Return the [x, y] coordinate for the center point of the cell that contains the specified text.  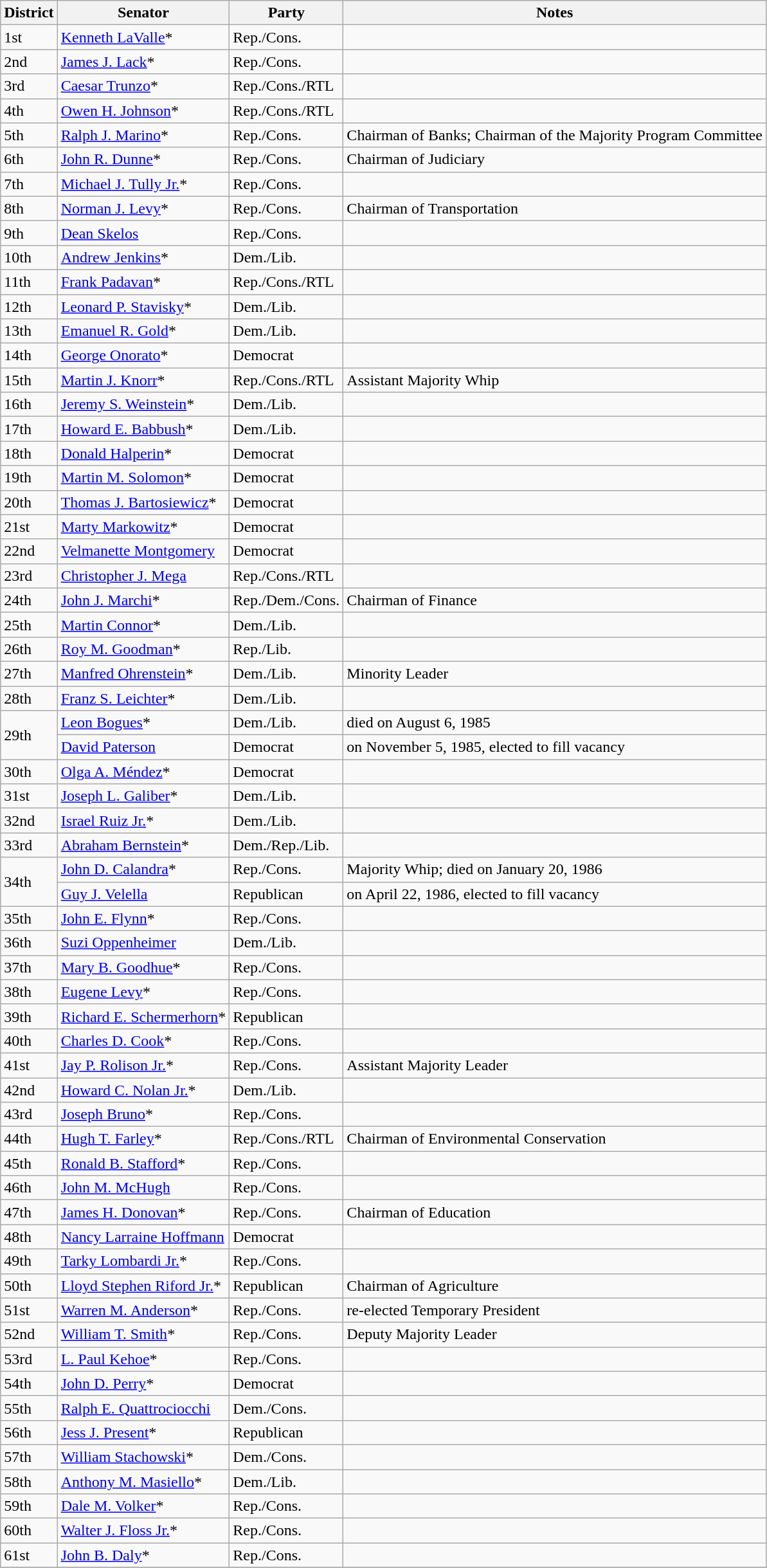
59th [29, 1506]
2nd [29, 62]
Ronald B. Stafford* [143, 1163]
Howard C. Nolan Jr.* [143, 1090]
Rep./Lib. [287, 649]
James H. Donovan* [143, 1212]
32nd [29, 821]
58th [29, 1481]
55th [29, 1408]
61st [29, 1555]
6th [29, 160]
15th [29, 380]
37th [29, 967]
Andrew Jenkins* [143, 257]
Frank Padavan* [143, 282]
31st [29, 796]
Joseph L. Galiber* [143, 796]
45th [29, 1163]
Charles D. Cook* [143, 1041]
Martin J. Knorr* [143, 380]
60th [29, 1531]
3rd [29, 86]
Anthony M. Masiello* [143, 1481]
died on August 6, 1985 [555, 723]
40th [29, 1041]
Velmanette Montgomery [143, 551]
Tarky Lombardi Jr.* [143, 1261]
25th [29, 624]
Dean Skelos [143, 233]
Hugh T. Farley* [143, 1139]
Jess J. Present* [143, 1432]
56th [29, 1432]
30th [29, 772]
52nd [29, 1335]
Rep./Dem./Cons. [287, 600]
Lloyd Stephen Riford Jr.* [143, 1286]
Walter J. Floss Jr.* [143, 1531]
John B. Daly* [143, 1555]
39th [29, 1016]
Howard E. Babbush* [143, 429]
L. Paul Kehoe* [143, 1359]
Notes [555, 13]
7th [29, 184]
James J. Lack* [143, 62]
David Paterson [143, 747]
John D. Perry* [143, 1383]
Donald Halperin* [143, 453]
11th [29, 282]
Israel Ruiz Jr.* [143, 821]
Jeremy S. Weinstein* [143, 405]
Owen H. Johnson* [143, 111]
13th [29, 331]
Joseph Bruno* [143, 1115]
Martin Connor* [143, 624]
21st [29, 527]
Chairman of Agriculture [555, 1286]
Assistant Majority Whip [555, 380]
Party [287, 13]
Richard E. Schermerhorn* [143, 1016]
Chairman of Finance [555, 600]
54th [29, 1383]
44th [29, 1139]
Caesar Trunzo* [143, 86]
33rd [29, 845]
16th [29, 405]
Michael J. Tully Jr.* [143, 184]
47th [29, 1212]
Dale M. Volker* [143, 1506]
Franz S. Leichter* [143, 698]
20th [29, 502]
Dem./Rep./Lib. [287, 845]
28th [29, 698]
Ralph E. Quattrociocchi [143, 1408]
George Onorato* [143, 356]
19th [29, 478]
Warren M. Anderson* [143, 1310]
William T. Smith* [143, 1335]
34th [29, 882]
Leonard P. Stavisky* [143, 307]
Leon Bogues* [143, 723]
46th [29, 1188]
48th [29, 1237]
1st [29, 37]
Chairman of Transportation [555, 208]
43rd [29, 1115]
14th [29, 356]
Assistant Majority Leader [555, 1065]
Chairman of Education [555, 1212]
Senator [143, 13]
8th [29, 208]
Chairman of Environmental Conservation [555, 1139]
Guy J. Velella [143, 894]
Martin M. Solomon* [143, 478]
4th [29, 111]
18th [29, 453]
Christopher J. Mega [143, 576]
Chairman of Banks; Chairman of the Majority Program Committee [555, 135]
29th [29, 735]
41st [29, 1065]
35th [29, 918]
Nancy Larraine Hoffmann [143, 1237]
Marty Markowitz* [143, 527]
Jay P. Rolison Jr.* [143, 1065]
Eugene Levy* [143, 992]
5th [29, 135]
Norman J. Levy* [143, 208]
William Stachowski* [143, 1457]
Majority Whip; died on January 20, 1986 [555, 870]
53rd [29, 1359]
17th [29, 429]
26th [29, 649]
42nd [29, 1090]
Roy M. Goodman* [143, 649]
Minority Leader [555, 673]
John R. Dunne* [143, 160]
38th [29, 992]
27th [29, 673]
36th [29, 943]
on November 5, 1985, elected to fill vacancy [555, 747]
Deputy Majority Leader [555, 1335]
Manfred Ohrenstein* [143, 673]
Emanuel R. Gold* [143, 331]
Thomas J. Bartosiewicz* [143, 502]
Chairman of Judiciary [555, 160]
Suzi Oppenheimer [143, 943]
on April 22, 1986, elected to fill vacancy [555, 894]
57th [29, 1457]
50th [29, 1286]
Olga A. Méndez* [143, 772]
District [29, 13]
10th [29, 257]
9th [29, 233]
Mary B. Goodhue* [143, 967]
John J. Marchi* [143, 600]
22nd [29, 551]
Ralph J. Marino* [143, 135]
Abraham Bernstein* [143, 845]
John E. Flynn* [143, 918]
12th [29, 307]
24th [29, 600]
John D. Calandra* [143, 870]
re-elected Temporary President [555, 1310]
Kenneth LaValle* [143, 37]
John M. McHugh [143, 1188]
49th [29, 1261]
23rd [29, 576]
51st [29, 1310]
